Detect which cell encompasses the target text, then output its [x, y] center coordinate. 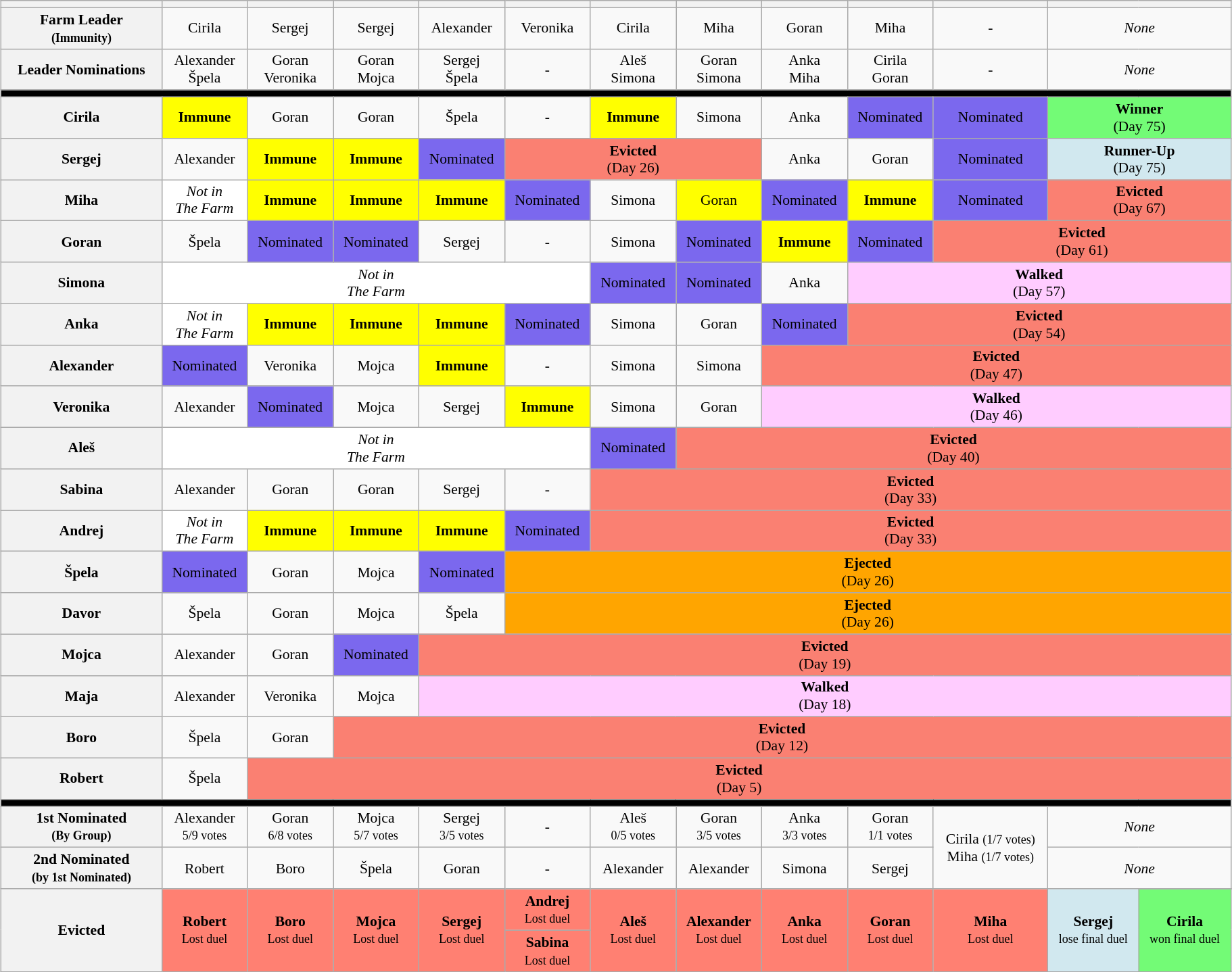
Aleš [81, 449]
Walked (Day 57) [1039, 283]
Evicted (Day 54) [1039, 324]
Cirilawon final duel [1185, 930]
Winner (Day 75) [1140, 118]
Evicted [81, 930]
SergejLost duel [461, 930]
SabinaLost duel [548, 950]
Evicted (Day 47) [996, 365]
RobertLost duel [204, 930]
GoranSimona [719, 69]
Aleš0/5 votes [633, 827]
Sergej3/5 votes [461, 827]
Runner-Up (Day 75) [1140, 160]
Sergejlose final duel [1093, 930]
Evicted (Day 26) [633, 160]
Cirila (1/7 votes)Miha (1/7 votes) [991, 848]
Evicted (Day 61) [1082, 242]
Leader Nominations [81, 69]
Anka3/3 votes [805, 827]
Evicted (Day 12) [782, 738]
GoranMojca [376, 69]
Goran3/5 votes [719, 827]
Goran6/8 votes [291, 827]
SergejŠpela [461, 69]
Evicted (Day 40) [953, 449]
AnkaMiha [805, 69]
2nd Nominated(by 1st Nominated) [81, 868]
Walked (Day 46) [996, 407]
AlešSimona [633, 69]
AnkaLost duel [805, 930]
Evicted (Day 5) [739, 779]
Walked (Day 18) [825, 696]
Davor [81, 614]
Maja [81, 696]
Alexander5/9 votes [204, 827]
1st Nominated(By Group) [81, 827]
AlešLost duel [633, 930]
Sabina [81, 489]
GoranVeronika [291, 69]
AlexanderŠpela [204, 69]
CirilaGoran [890, 69]
Evicted (Day 67) [1140, 200]
AlexanderLost duel [719, 930]
BoroLost duel [291, 930]
Evicted (Day 19) [825, 654]
MojcaLost duel [376, 930]
Andrej [81, 531]
GoranLost duel [890, 930]
AndrejLost duel [548, 910]
Goran1/1 votes [890, 827]
Farm Leader(Immunity) [81, 28]
Mojca5/7 votes [376, 827]
MihaLost duel [991, 930]
